From the cell containing the given text, extract its center point as [x, y] coordinate. 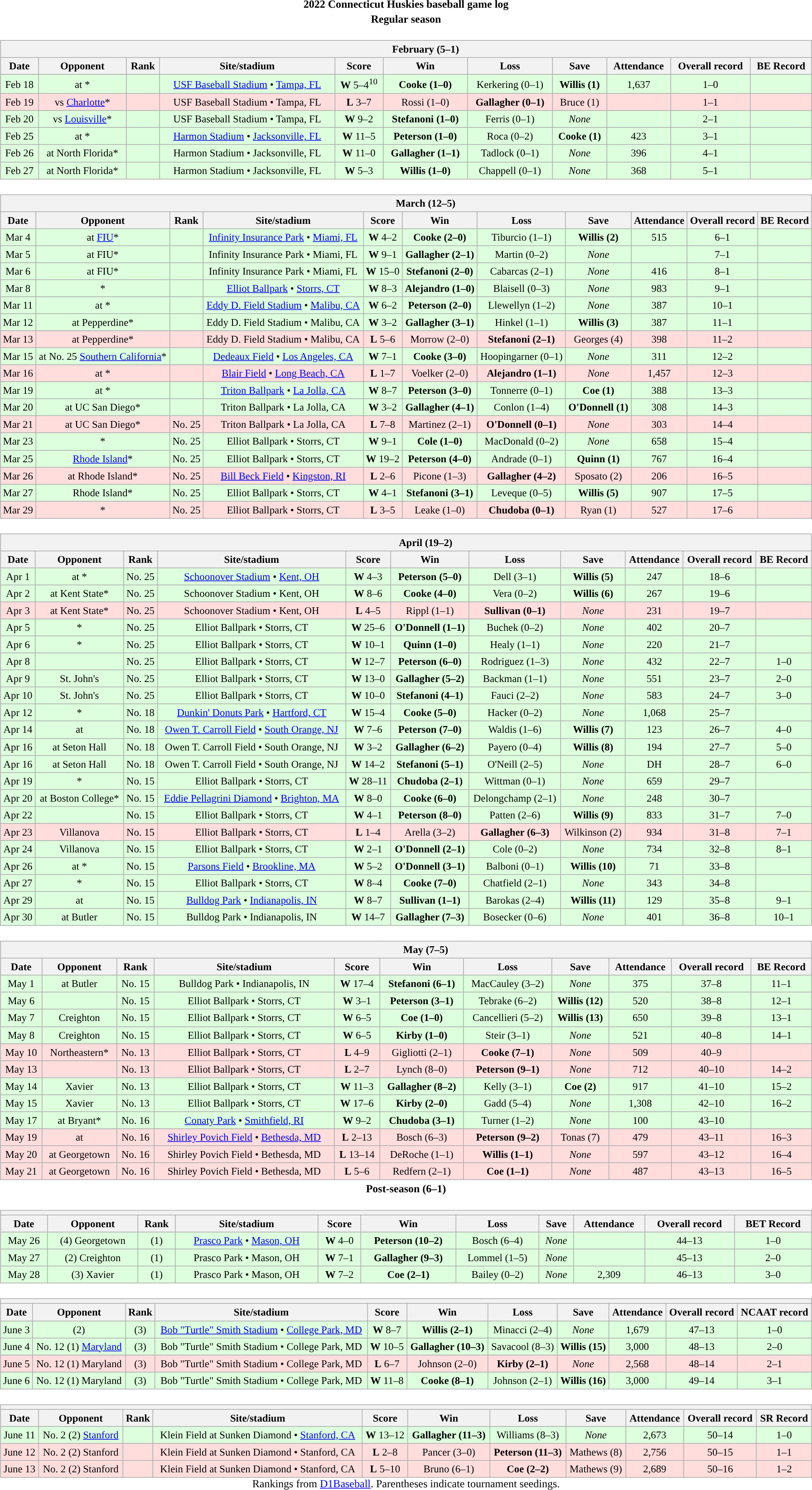
Stefanoni (5–1) [430, 764]
398 [659, 339]
Hoopingarner (0–1) [521, 356]
6–0 [784, 764]
16–3 [781, 1137]
Bruno (6–1) [449, 1469]
520 [641, 1001]
Cabarcas (2–1) [521, 271]
767 [659, 459]
42–10 [711, 1103]
W 13–12 [385, 1435]
W 7–2 [339, 1275]
(3) Xavier [93, 1275]
Arella (3–2) [430, 832]
W 11–5 [359, 136]
Leake (1–0) [440, 510]
Apr 30 [18, 917]
W 4–2 [383, 237]
Steir (3–1) [507, 1035]
Gallagher (1–1) [425, 153]
34–8 [720, 883]
Conlon (1–4) [521, 407]
41–10 [711, 1086]
May 28 [24, 1275]
515 [659, 237]
1,457 [659, 373]
Feb 19 [19, 102]
Dell (3–1) [515, 576]
27–7 [720, 747]
Gallagher (7–3) [430, 917]
W 11–0 [359, 153]
Apr 3 [18, 610]
Blaisell (0–3) [521, 288]
Barokas (2–4) [515, 900]
W 10–5 [387, 1346]
129 [654, 900]
Apr 9 [18, 679]
Stefanoni (1–0) [425, 119]
BET Record [773, 1224]
Pancer (3–0) [449, 1452]
L 3–5 [383, 510]
Peterson (6–0) [430, 662]
Martin (0–2) [521, 254]
29–7 [720, 781]
Cooke (1) [580, 136]
Sposato (2) [598, 476]
21–7 [720, 644]
Ferris (0–1) [510, 119]
43–12 [711, 1154]
14–3 [722, 407]
at Bryant* [80, 1120]
O'Donnell (1) [598, 407]
231 [654, 610]
Peterson (8–0) [430, 815]
Gallagher (8–2) [421, 1086]
L 1–4 [368, 832]
Apr 2 [18, 594]
Peterson (2–0) [440, 305]
O'Donnell (2–1) [430, 849]
June 13 [20, 1469]
L 3–7 [359, 102]
Apr 27 [18, 883]
Peterson (7–0) [430, 730]
W 14–2 [368, 764]
February (5–1) [406, 49]
Hacker (0–2) [515, 713]
Peterson (3–0) [440, 391]
Coe (2–1) [408, 1275]
2,673 [655, 1435]
L 5–10 [385, 1469]
423 [638, 136]
43–11 [711, 1137]
Hinkel (1–1) [521, 322]
O'Donnell (1–1) [430, 628]
4–0 [784, 730]
June 11 [20, 1435]
June 12 [20, 1452]
487 [641, 1171]
22–7 [720, 662]
Savacool (8–3) [523, 1346]
May 13 [21, 1069]
Martinez (2–1) [440, 425]
Willis (1) [580, 84]
343 [654, 883]
W 2–1 [368, 849]
Peterson (4–0) [440, 459]
Apr 24 [18, 849]
June 4 [16, 1346]
W 13–0 [368, 679]
W 14–7 [368, 917]
1–2 [784, 1469]
5–1 [710, 170]
Willis (10) [593, 866]
W 10–0 [368, 696]
658 [659, 441]
Lynch (8–0) [421, 1069]
Gallagher (4–1) [440, 407]
Mathews (8) [596, 1452]
479 [641, 1137]
Alejandro (1–1) [521, 373]
11–2 [722, 339]
17–6 [722, 510]
Gigliotti (2–1) [421, 1052]
983 [659, 288]
15–2 [781, 1086]
Willis (1–0) [425, 170]
416 [659, 271]
28–7 [720, 764]
L 1–7 [383, 373]
Cooke (3–0) [440, 356]
14–4 [722, 425]
Gallagher (9–3) [408, 1258]
May 17 [21, 1120]
Roca (0–2) [510, 136]
Apr 1 [18, 576]
Apr 26 [18, 866]
123 [654, 730]
DH [654, 764]
Ryan (1) [598, 510]
Balboni (0–1) [515, 866]
6–1 [722, 237]
24–7 [720, 696]
May 26 [24, 1241]
Coe (2) [580, 1086]
48–13 [701, 1346]
Mar 4 [18, 237]
368 [638, 170]
Fauci (2–2) [515, 696]
MacCauley (3–2) [507, 984]
5–0 [784, 747]
401 [654, 917]
712 [641, 1069]
Chudoba (0–1) [521, 510]
May 21 [21, 1171]
Bill Beck Field • Kingston, RI [283, 476]
Gallagher (5–2) [430, 679]
Cancellieri (5–2) [507, 1018]
50–15 [720, 1452]
15–4 [722, 441]
Willis (2) [598, 237]
396 [638, 153]
Tebrake (6–2) [507, 1001]
303 [659, 425]
Mar 13 [18, 339]
Peterson (10–2) [408, 1241]
at Boston College* [79, 798]
Willis (2–1) [448, 1329]
Mar 12 [18, 322]
12–3 [722, 373]
1,068 [654, 713]
Apr 23 [18, 832]
Backman (1–1) [515, 679]
13–1 [781, 1018]
W 4–3 [368, 576]
2,309 [609, 1275]
Patten (2–6) [515, 815]
38–8 [711, 1001]
May 14 [21, 1086]
308 [659, 407]
Vera (0–2) [515, 594]
May 27 [24, 1258]
Kelly (3–1) [507, 1086]
Chudoba (3–1) [421, 1120]
Willis (7) [593, 730]
O'Neill (2–5) [515, 764]
Mar 27 [18, 493]
Stefanoni (2–0) [440, 271]
Mar 16 [18, 373]
W 15–4 [368, 713]
May 7 [21, 1018]
Gallagher (11–3) [449, 1435]
Gallagher (6–3) [515, 832]
Cole (0–2) [515, 849]
Bruce (1) [580, 102]
43–10 [711, 1120]
Gallagher (10–3) [448, 1346]
2,689 [655, 1469]
Peterson (11–3) [528, 1452]
W 8–4 [368, 883]
907 [659, 493]
Bailey (0–2) [498, 1275]
W 11–3 [357, 1086]
W 11–8 [387, 1380]
Andrade (0–1) [521, 459]
Gallagher (2–1) [440, 254]
100 [641, 1120]
19–7 [720, 610]
Chudoba (2–1) [430, 781]
551 [654, 679]
Minacci (2–4) [523, 1329]
Wilkinson (2) [593, 832]
597 [641, 1154]
1,308 [641, 1103]
7–0 [784, 815]
267 [654, 594]
MacDonald (0–2) [521, 441]
Rippl (1–1) [430, 610]
Tonas (7) [580, 1137]
Willis (1–1) [507, 1154]
Cooke (2–0) [440, 237]
W 19–2 [383, 459]
Apr 8 [18, 662]
650 [641, 1018]
12–2 [722, 356]
Willis (9) [593, 815]
Cooke (4–0) [430, 594]
Willis (16) [583, 1380]
206 [659, 476]
Apr 5 [18, 628]
W 6–2 [383, 305]
44–13 [690, 1241]
W 10–1 [368, 644]
W 5–410 [359, 84]
W 8–0 [368, 798]
vs Louisville* [82, 119]
Bosch (6–3) [421, 1137]
Apr 10 [18, 696]
Johnson (2–0) [448, 1364]
917 [641, 1086]
May 19 [21, 1137]
Morrow (2–0) [440, 339]
May 6 [21, 1001]
527 [659, 510]
50–16 [720, 1469]
L 4–5 [368, 610]
W 17–6 [357, 1103]
Gadd (5–4) [507, 1103]
Mar 11 [18, 305]
L 2–7 [357, 1069]
Dunkin' Donuts Park • Hartford, CT [252, 713]
Mathews (9) [596, 1469]
46–13 [690, 1275]
April (19–2) [406, 542]
48–14 [701, 1364]
432 [654, 662]
Mar 23 [18, 441]
Peterson (1–0) [425, 136]
Chappell (0–1) [510, 170]
Cole (1–0) [440, 441]
June 6 [16, 1380]
247 [654, 576]
47–13 [701, 1329]
Parsons Field • Brookline, MA [252, 866]
40–10 [711, 1069]
12–1 [781, 1001]
Kerkering (0–1) [510, 84]
Georges (4) [598, 339]
35–8 [720, 900]
Cooke (8–1) [448, 1380]
Feb 20 [19, 119]
23–7 [720, 679]
Williams (8–3) [528, 1435]
Gallagher (4–2) [521, 476]
W 3–1 [357, 1001]
2,568 [637, 1364]
Mar 5 [18, 254]
31–7 [720, 815]
O'Donnell (0–1) [521, 425]
Willis (11) [593, 900]
20–7 [720, 628]
O'Donnell (3–1) [430, 866]
W 4–0 [339, 1241]
at Rhode Island* [103, 476]
Mar 6 [18, 271]
Mar 21 [18, 425]
Picone (1–3) [440, 476]
June 3 [16, 1329]
39–8 [711, 1018]
36–8 [720, 917]
Chatfield (2–1) [515, 883]
4–1 [710, 153]
W 5–2 [368, 866]
50–14 [720, 1435]
Feb 27 [19, 170]
Conaty Park • Smithfield, RI [244, 1120]
Tiburcio (1–1) [521, 237]
Turner (1–2) [507, 1120]
Cooke (1–0) [425, 84]
388 [659, 391]
71 [654, 866]
583 [654, 696]
32–8 [720, 849]
Gallagher (3–1) [440, 322]
248 [654, 798]
Quinn (1–0) [430, 644]
Stefanoni (2–1) [521, 339]
194 [654, 747]
18–6 [720, 576]
May (7–5) [406, 950]
W 7–6 [368, 730]
L 2–8 [385, 1452]
Healy (1–1) [515, 644]
W 8–6 [368, 594]
Mar 25 [18, 459]
16–2 [781, 1103]
Sullivan (0–1) [515, 610]
NCAAT record [774, 1312]
Northeastern* [80, 1052]
509 [641, 1052]
Apr 29 [18, 900]
Feb 18 [19, 84]
Payero (0–4) [515, 747]
375 [641, 984]
659 [654, 781]
SR Record [784, 1418]
Mar 15 [18, 356]
Mar 20 [18, 407]
Stefanoni (4–1) [430, 696]
Redfern (2–1) [421, 1171]
Peterson (9–2) [507, 1137]
Eddie Pellagrini Diamond • Brighton, MA [252, 798]
Cooke (5–0) [430, 713]
Apr 6 [18, 644]
311 [659, 356]
Kirby (2–1) [523, 1364]
734 [654, 849]
Coe (2–2) [528, 1469]
13–3 [722, 391]
Waldis (1–6) [515, 730]
Quinn (1) [598, 459]
Blair Field • Long Beach, CA [283, 373]
May 10 [21, 1052]
May 1 [21, 984]
March (12–5) [406, 203]
1,637 [638, 84]
Tonnerre (0–1) [521, 391]
17–5 [722, 493]
Tadlock (0–1) [510, 153]
Alejandro (1–0) [440, 288]
Peterson (5–0) [430, 576]
Llewellyn (1–2) [521, 305]
Mar 29 [18, 510]
Coe (1) [598, 391]
37–8 [711, 984]
Cooke (6–0) [430, 798]
Rodriguez (1–3) [515, 662]
at No. 25 Southern California* [103, 356]
521 [641, 1035]
Gallagher (6–2) [430, 747]
Apr 12 [18, 713]
19–6 [720, 594]
Apr 19 [18, 781]
Bosecker (0–6) [515, 917]
L 2–13 [357, 1137]
40–8 [711, 1035]
Johnson (2–1) [523, 1380]
Apr 20 [18, 798]
DeRoche (1–1) [421, 1154]
Mar 26 [18, 476]
Peterson (3–1) [421, 1001]
W 5–3 [359, 170]
L 4–9 [357, 1052]
1,679 [637, 1329]
Willis (6) [593, 594]
Kirby (1–0) [421, 1035]
833 [654, 815]
Willis (15) [583, 1346]
W 25–6 [368, 628]
Leveque (0–5) [521, 493]
June 5 [16, 1364]
Stefanoni (3–1) [440, 493]
May 15 [21, 1103]
Voelker (2–0) [440, 373]
43–13 [711, 1171]
934 [654, 832]
W 8–3 [383, 288]
Willis (12) [580, 1001]
L 2–6 [383, 476]
L 6–7 [387, 1364]
Dedeaux Field • Los Angeles, CA [283, 356]
Coe (1–1) [507, 1171]
(4) Georgetown [93, 1241]
Gallagher (0–1) [510, 102]
Feb 26 [19, 153]
31–8 [720, 832]
Mar 19 [18, 391]
Apr 22 [18, 815]
vs Charlotte* [82, 102]
L 13–14 [357, 1154]
220 [654, 644]
W 28–11 [368, 781]
Kirby (2–0) [421, 1103]
L 7–8 [383, 425]
Apr 14 [18, 730]
26–7 [720, 730]
(2) Creighton [93, 1258]
402 [654, 628]
40–9 [711, 1052]
Cooke (7–1) [507, 1052]
Stefanoni (6–1) [421, 984]
45–13 [690, 1258]
Peterson (9–1) [507, 1069]
W 12–7 [368, 662]
Mar 8 [18, 288]
Willis (8) [593, 747]
Willis (3) [598, 322]
Buchek (0–2) [515, 628]
(2) [79, 1329]
25–7 [720, 713]
Coe (1–0) [421, 1018]
Cooke (7–0) [430, 883]
Willis (13) [580, 1018]
Sullivan (1–1) [430, 900]
2,756 [655, 1452]
30–7 [720, 798]
49–14 [701, 1380]
May 8 [21, 1035]
Wittman (0–1) [515, 781]
14–1 [781, 1035]
Lommel (1–5) [498, 1258]
Delongchamp (2–1) [515, 798]
Bosch (6–4) [498, 1241]
Rossi (1–0) [425, 102]
W 17–4 [357, 984]
33–8 [720, 866]
14–2 [781, 1069]
May 20 [21, 1154]
Feb 25 [19, 136]
W 15–0 [383, 271]
